Provide the (x, y) coordinate of the cell's center where the given text is located.  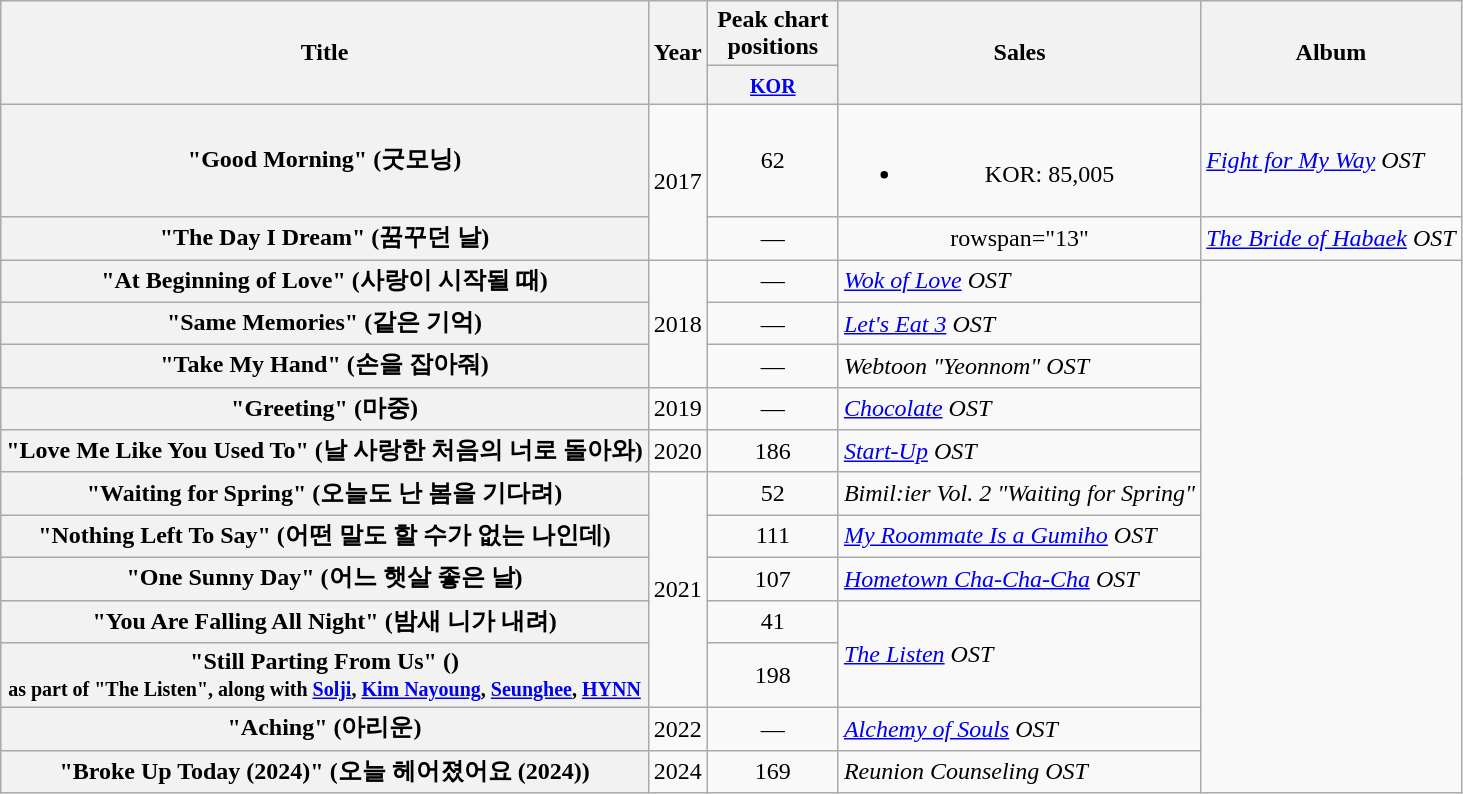
2021 (678, 590)
169 (772, 772)
Sales (1019, 52)
Title (325, 52)
"Waiting for Spring" (오늘도 난 봄을 기다려) (325, 494)
"At Beginning of Love" (사랑이 시작될 때) (325, 282)
My Roommate Is a Gumiho OST (1019, 536)
The Bride of Habaek OST (1331, 238)
Hometown Cha-Cha-Cha OST (1019, 578)
Bimil:ier Vol. 2 "Waiting for Spring" (1019, 494)
"Love Me Like You Used To" (날 사랑한 처음의 너로 돌아와) (325, 452)
Chocolate OST (1019, 408)
Webtoon "Yeonnom" OST (1019, 366)
The Listen OST (1019, 654)
"You Are Falling All Night" (밤새 니가 내려) (325, 622)
186 (772, 452)
"Still Parting From Us" ()as part of "The Listen", along with Solji, Kim Nayoung, Seunghee, HYNN (325, 676)
Alchemy of Souls OST (1019, 730)
41 (772, 622)
"Greeting" (마중) (325, 408)
KOR: 85,005 (1019, 160)
111 (772, 536)
2017 (678, 182)
"Broke Up Today (2024)" (오늘 헤어졌어요 (2024)) (325, 772)
Fight for My Way OST (1331, 160)
"Nothing Left To Say" (어떤 말도 할 수가 없는 나인데) (325, 536)
"Same Memories" (같은 기억) (325, 324)
107 (772, 578)
KOR (772, 85)
2018 (678, 324)
2022 (678, 730)
rowspan="13" (1019, 238)
62 (772, 160)
"Aching" (아리운) (325, 730)
198 (772, 676)
2024 (678, 772)
2020 (678, 452)
Start-Up OST (1019, 452)
52 (772, 494)
Peak chart positions (772, 34)
"Take My Hand" (손을 잡아줘) (325, 366)
Let's Eat 3 OST (1019, 324)
Album (1331, 52)
2019 (678, 408)
"One Sunny Day" (어느 햇살 좋은 날) (325, 578)
"The Day I Dream" (꿈꾸던 날) (325, 238)
Wok of Love OST (1019, 282)
"Good Morning" (굿모닝) (325, 160)
Year (678, 52)
Reunion Counseling OST (1019, 772)
